Extract the (X, Y) coordinate from the center of the cell holding the provided text.  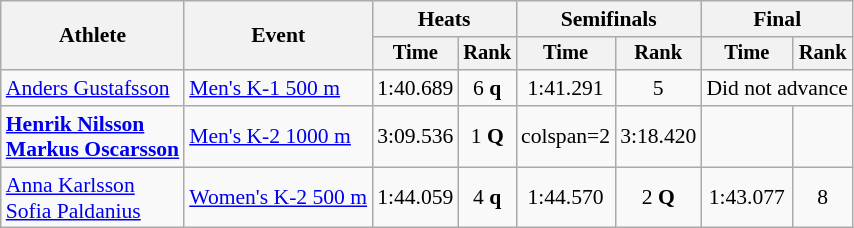
1:40.689 (415, 88)
1:43.077 (746, 198)
3:09.536 (415, 136)
6 q (487, 88)
3:18.420 (658, 136)
Henrik NilssonMarkus Oscarsson (92, 136)
Heats (444, 19)
Anders Gustafsson (92, 88)
4 q (487, 198)
1:41.291 (566, 88)
1:44.059 (415, 198)
Athlete (92, 36)
Semifinals (608, 19)
Men's K-2 1000 m (278, 136)
Did not advance (777, 88)
8 (822, 198)
1:44.570 (566, 198)
1 Q (487, 136)
colspan=2 (566, 136)
5 (658, 88)
Event (278, 36)
2 Q (658, 198)
Anna KarlssonSofia Paldanius (92, 198)
Final (777, 19)
Men's K-1 500 m (278, 88)
Women's K-2 500 m (278, 198)
